Output the (X, Y) coordinate of the center of the cell containing the given text.  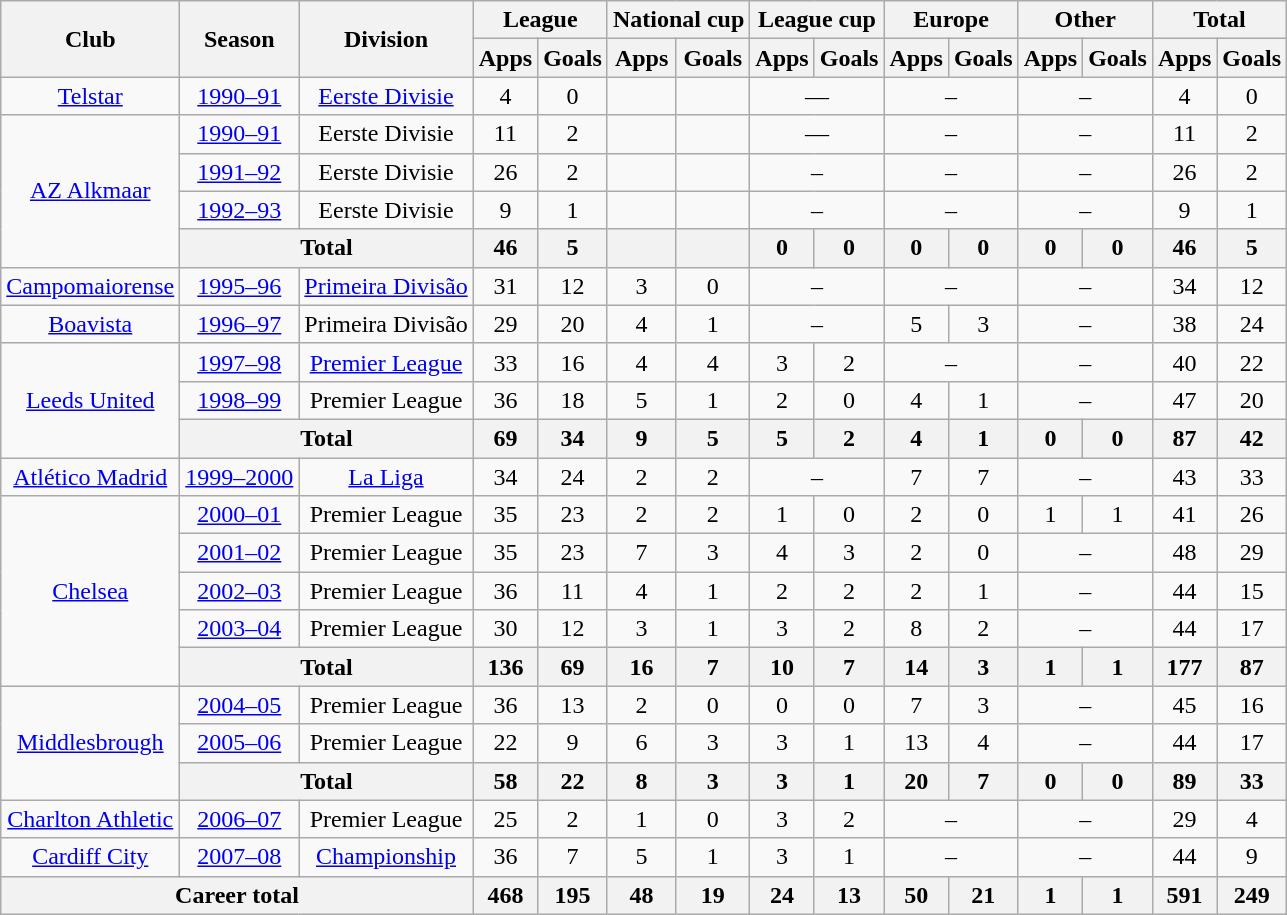
31 (505, 286)
2007–08 (240, 857)
Championship (386, 857)
195 (573, 895)
10 (782, 667)
Campomaiorense (90, 286)
2000–01 (240, 515)
19 (713, 895)
Charlton Athletic (90, 819)
Middlesbrough (90, 743)
Career total (237, 895)
45 (1184, 705)
1992–93 (240, 210)
1997–98 (240, 362)
38 (1184, 324)
Club (90, 39)
1995–96 (240, 286)
47 (1184, 400)
1991–92 (240, 172)
2002–03 (240, 591)
591 (1184, 895)
League cup (817, 20)
AZ Alkmaar (90, 191)
Cardiff City (90, 857)
Atlético Madrid (90, 477)
30 (505, 629)
40 (1184, 362)
2001–02 (240, 553)
18 (573, 400)
Boavista (90, 324)
2004–05 (240, 705)
15 (1252, 591)
89 (1184, 781)
2003–04 (240, 629)
25 (505, 819)
468 (505, 895)
2005–06 (240, 743)
Telstar (90, 96)
National cup (678, 20)
41 (1184, 515)
1996–97 (240, 324)
Season (240, 39)
42 (1252, 438)
League (540, 20)
Chelsea (90, 591)
La Liga (386, 477)
1999–2000 (240, 477)
43 (1184, 477)
58 (505, 781)
Other (1085, 20)
136 (505, 667)
249 (1252, 895)
Europe (951, 20)
1998–99 (240, 400)
14 (916, 667)
Leeds United (90, 400)
50 (916, 895)
177 (1184, 667)
21 (983, 895)
6 (641, 743)
Division (386, 39)
2006–07 (240, 819)
